Determine the [X, Y] coordinate at the center of the cell enclosing the given text.  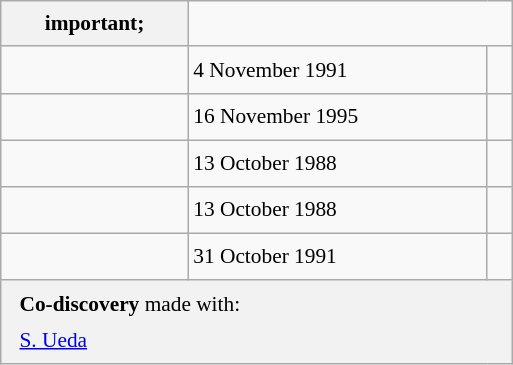
Co-discovery made with: S. Ueda [256, 322]
important; [95, 24]
31 October 1991 [338, 256]
16 November 1995 [338, 116]
4 November 1991 [338, 70]
